Extract the [x, y] coordinate from the center of the cell holding the provided text.  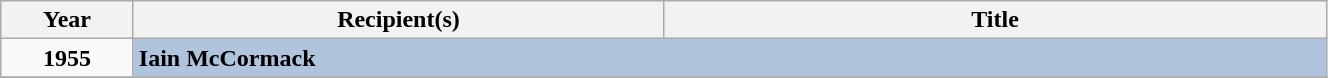
Year [68, 20]
Title [996, 20]
Recipient(s) [398, 20]
1955 [68, 58]
Iain McCormack [730, 58]
